Return [X, Y] of the center of cell containing provided text 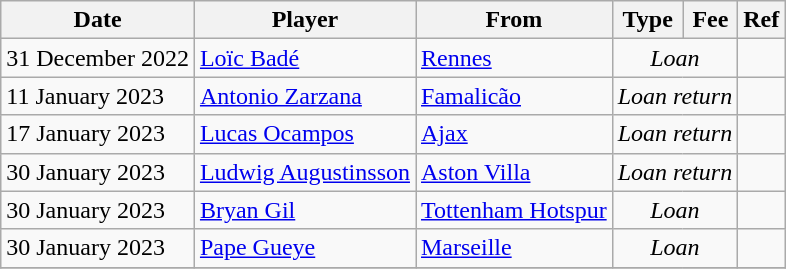
Rennes [514, 58]
Aston Villa [514, 172]
From [514, 20]
Ajax [514, 134]
Type [648, 20]
Famalicão [514, 96]
Ref [762, 20]
Date [98, 20]
11 January 2023 [98, 96]
Loïc Badé [304, 58]
Tottenham Hotspur [514, 210]
31 December 2022 [98, 58]
Fee [710, 20]
Player [304, 20]
Bryan Gil [304, 210]
17 January 2023 [98, 134]
Lucas Ocampos [304, 134]
Marseille [514, 248]
Antonio Zarzana [304, 96]
Ludwig Augustinsson [304, 172]
Pape Gueye [304, 248]
